Return [x, y] of the center of cell containing provided text 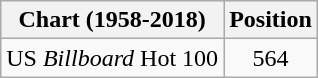
564 [271, 58]
US Billboard Hot 100 [112, 58]
Chart (1958-2018) [112, 20]
Position [271, 20]
